Locate the cell with the specified text and output its [X, Y] center coordinate. 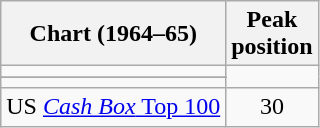
30 [272, 107]
Chart (1964–65) [114, 34]
Peakposition [272, 34]
US Cash Box Top 100 [114, 107]
